Provide the (x, y) coordinate of the cell's center where the given text is located.  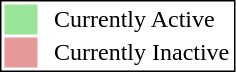
Currently Active (141, 19)
Currently Inactive (141, 53)
